From the cell containing the given text, extract its center point as [X, Y] coordinate. 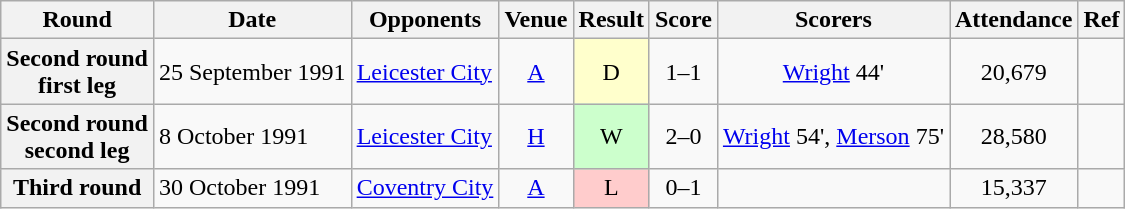
L [611, 188]
Attendance [1014, 20]
Coventry City [425, 188]
30 October 1991 [252, 188]
W [611, 136]
15,337 [1014, 188]
Venue [536, 20]
0–1 [683, 188]
Scorers [833, 20]
Second roundsecond leg [78, 136]
Round [78, 20]
2–0 [683, 136]
Second roundfirst leg [78, 72]
Wright 54', Merson 75' [833, 136]
8 October 1991 [252, 136]
Score [683, 20]
D [611, 72]
1–1 [683, 72]
28,580 [1014, 136]
Date [252, 20]
20,679 [1014, 72]
Opponents [425, 20]
25 September 1991 [252, 72]
Third round [78, 188]
Wright 44' [833, 72]
Ref [1102, 20]
H [536, 136]
Result [611, 20]
